Return the [x, y] coordinate for the center point of the cell that contains the specified text.  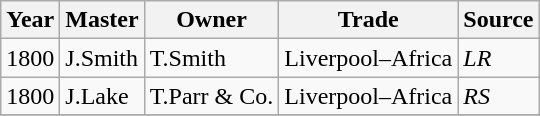
T.Smith [212, 58]
J.Smith [102, 58]
Year [30, 20]
T.Parr & Co. [212, 96]
J.Lake [102, 96]
Master [102, 20]
Source [498, 20]
LR [498, 58]
Trade [368, 20]
Owner [212, 20]
RS [498, 96]
